Return the (X, Y) coordinate for the center point of the cell that contains the specified text.  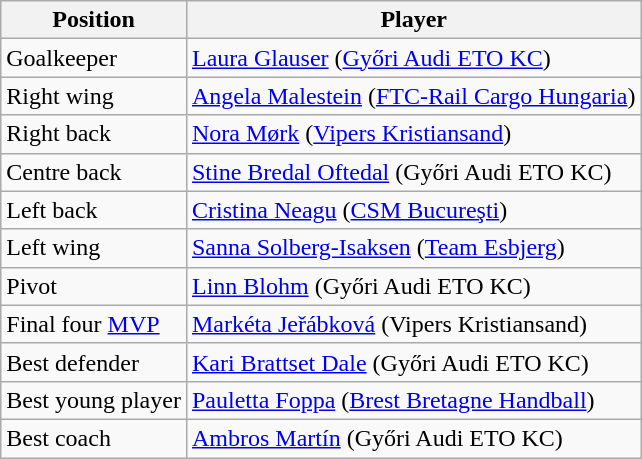
Goalkeeper (94, 58)
Player (414, 20)
Pivot (94, 286)
Sanna Solberg-Isaksen (Team Esbjerg) (414, 248)
Position (94, 20)
Right back (94, 134)
Nora Mørk (Vipers Kristiansand) (414, 134)
Centre back (94, 172)
Best defender (94, 362)
Right wing (94, 96)
Linn Blohm (Győri Audi ETO KC) (414, 286)
Pauletta Foppa (Brest Bretagne Handball) (414, 400)
Cristina Neagu (CSM Bucureşti) (414, 210)
Best young player (94, 400)
Markéta Jeřábková (Vipers Kristiansand) (414, 324)
Final four MVP (94, 324)
Left wing (94, 248)
Angela Malestein (FTC-Rail Cargo Hungaria) (414, 96)
Kari Brattset Dale (Győri Audi ETO KC) (414, 362)
Stine Bredal Oftedal (Győri Audi ETO KC) (414, 172)
Ambros Martín (Győri Audi ETO KC) (414, 438)
Laura Glauser (Győri Audi ETO KC) (414, 58)
Best coach (94, 438)
Left back (94, 210)
